Capture the cell that displays the provided text and extract its (X, Y) central coordinate. 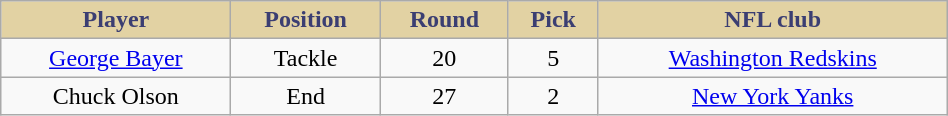
New York Yanks (772, 96)
Position (306, 20)
2 (553, 96)
NFL club (772, 20)
George Bayer (116, 58)
Round (444, 20)
End (306, 96)
5 (553, 58)
Player (116, 20)
Tackle (306, 58)
Pick (553, 20)
27 (444, 96)
20 (444, 58)
Chuck Olson (116, 96)
Washington Redskins (772, 58)
